Return the (x, y) coordinate for the center point of the cell that contains the specified text.  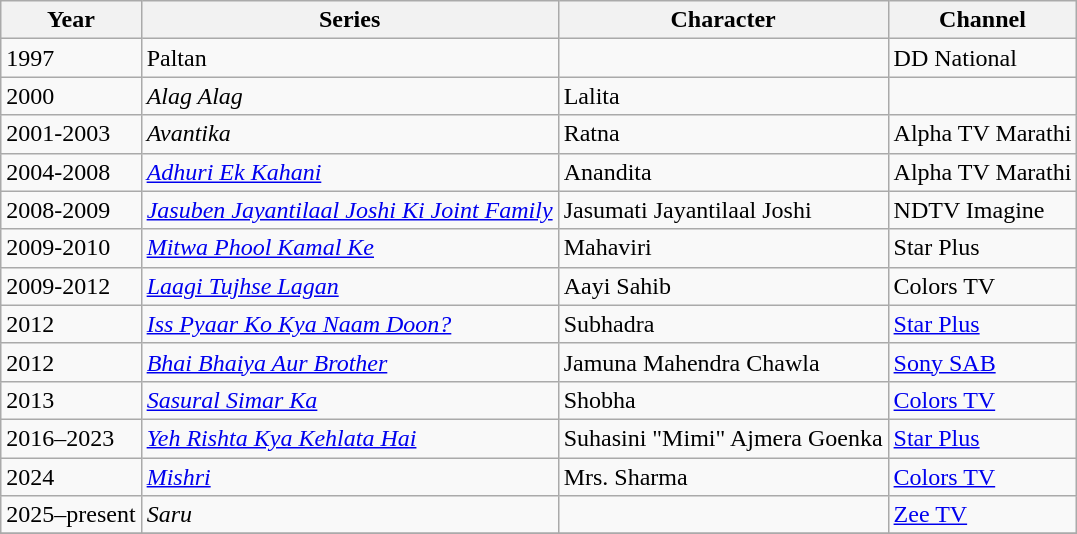
Anandita (723, 172)
Avantika (350, 134)
Mahaviri (723, 248)
2001-2003 (71, 134)
Iss Pyaar Ko Kya Naam Doon? (350, 324)
Adhuri Ek Kahani (350, 172)
2013 (71, 400)
Laagi Tujhse Lagan (350, 286)
2000 (71, 96)
Channel (982, 20)
1997 (71, 58)
2024 (71, 477)
Suhasini "Mimi" Ajmera Goenka (723, 438)
2008-2009 (71, 210)
Mishri (350, 477)
Sony SAB (982, 362)
2004-2008 (71, 172)
Aayi Sahib (723, 286)
Zee TV (982, 515)
Paltan (350, 58)
Jasumati Jayantilaal Joshi (723, 210)
Lalita (723, 96)
2025–present (71, 515)
Year (71, 20)
2009-2010 (71, 248)
Saru (350, 515)
Sasural Simar Ka (350, 400)
NDTV Imagine (982, 210)
Mitwa Phool Kamal Ke (350, 248)
Ratna (723, 134)
Mrs. Sharma (723, 477)
Subhadra (723, 324)
DD National (982, 58)
Alag Alag (350, 96)
Bhai Bhaiya Aur Brother (350, 362)
2016–2023 (71, 438)
Shobha (723, 400)
Yeh Rishta Kya Kehlata Hai (350, 438)
2009-2012 (71, 286)
Series (350, 20)
Jasuben Jayantilaal Joshi Ki Joint Family (350, 210)
Jamuna Mahendra Chawla (723, 362)
Character (723, 20)
